Determine the [X, Y] coordinate at the center of the cell enclosing the given text.  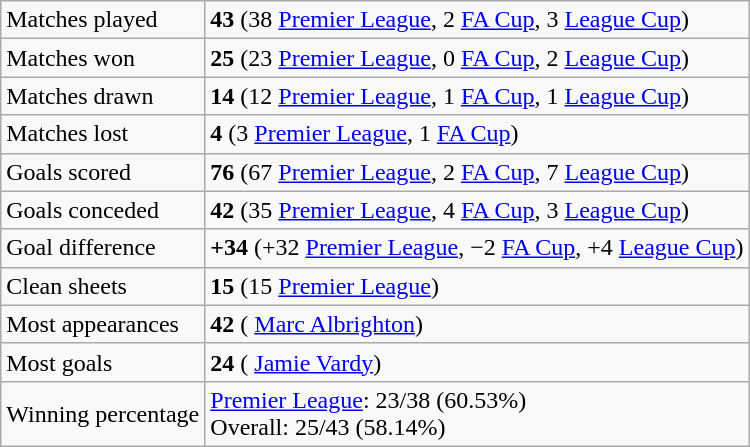
76 (67 Premier League, 2 FA Cup, 7 League Cup) [477, 172]
+34 (+32 Premier League, −2 FA Cup, +4 League Cup) [477, 248]
Goals conceded [103, 210]
43 (38 Premier League, 2 FA Cup, 3 League Cup) [477, 20]
42 ( Marc Albrighton) [477, 324]
Matches played [103, 20]
Matches drawn [103, 96]
Winning percentage [103, 414]
Clean sheets [103, 286]
Matches won [103, 58]
Goals scored [103, 172]
Most goals [103, 362]
25 (23 Premier League, 0 FA Cup, 2 League Cup) [477, 58]
14 (12 Premier League, 1 FA Cup, 1 League Cup) [477, 96]
Matches lost [103, 134]
Goal difference [103, 248]
15 (15 Premier League) [477, 286]
4 (3 Premier League, 1 FA Cup) [477, 134]
24 ( Jamie Vardy) [477, 362]
42 (35 Premier League, 4 FA Cup, 3 League Cup) [477, 210]
Most appearances [103, 324]
Premier League: 23/38 (60.53%)Overall: 25/43 (58.14%) [477, 414]
